For the text-containing cell, return its midpoint in (X, Y) coordinate format. 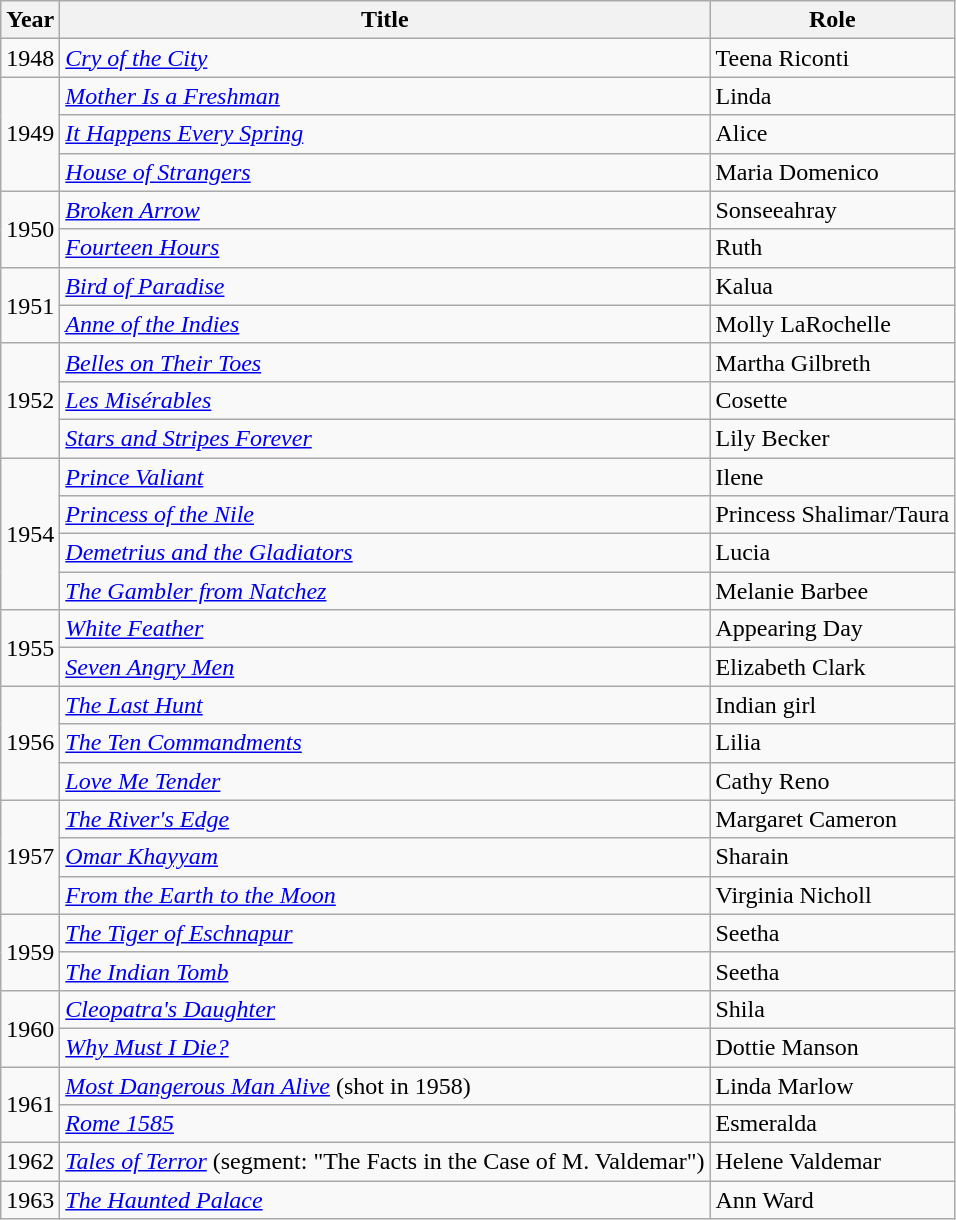
Virginia Nicholl (832, 895)
Dottie Manson (832, 1047)
Stars and Stripes Forever (385, 438)
The Gambler from Natchez (385, 591)
From the Earth to the Moon (385, 895)
1949 (30, 134)
Belles on Their Toes (385, 362)
Elizabeth Clark (832, 667)
Sharain (832, 857)
1962 (30, 1162)
Lily Becker (832, 438)
Prince Valiant (385, 477)
1951 (30, 305)
Seven Angry Men (385, 667)
Helene Valdemar (832, 1162)
1952 (30, 400)
Cry of the City (385, 58)
Cosette (832, 400)
Mother Is a Freshman (385, 96)
Lucia (832, 553)
Linda (832, 96)
1957 (30, 857)
The Last Hunt (385, 705)
Maria Domenico (832, 172)
Esmeralda (832, 1124)
Love Me Tender (385, 781)
Kalua (832, 286)
Omar Khayyam (385, 857)
Title (385, 20)
Cathy Reno (832, 781)
Shila (832, 1009)
The Ten Commandments (385, 743)
House of Strangers (385, 172)
Princess Shalimar/Taura (832, 515)
Anne of the Indies (385, 324)
Melanie Barbee (832, 591)
1954 (30, 534)
1959 (30, 952)
1961 (30, 1104)
Cleopatra's Daughter (385, 1009)
Teena Riconti (832, 58)
Martha Gilbreth (832, 362)
Year (30, 20)
1956 (30, 743)
Demetrius and the Gladiators (385, 553)
Rome 1585 (385, 1124)
The Haunted Palace (385, 1200)
The River's Edge (385, 819)
Appearing Day (832, 629)
Ruth (832, 248)
Ann Ward (832, 1200)
Margaret Cameron (832, 819)
1948 (30, 58)
Indian girl (832, 705)
1963 (30, 1200)
Sonseeahray (832, 210)
1960 (30, 1028)
White Feather (385, 629)
The Tiger of Eschnapur (385, 933)
Most Dangerous Man Alive (shot in 1958) (385, 1085)
Tales of Terror (segment: "The Facts in the Case of M. Valdemar") (385, 1162)
Lilia (832, 743)
Linda Marlow (832, 1085)
Bird of Paradise (385, 286)
Role (832, 20)
Broken Arrow (385, 210)
Why Must I Die? (385, 1047)
Alice (832, 134)
Fourteen Hours (385, 248)
Molly LaRochelle (832, 324)
Ilene (832, 477)
Les Misérables (385, 400)
1950 (30, 229)
1955 (30, 648)
Princess of the Nile (385, 515)
It Happens Every Spring (385, 134)
The Indian Tomb (385, 971)
